Determine the [x, y] coordinate at the center of the cell enclosing the given text.  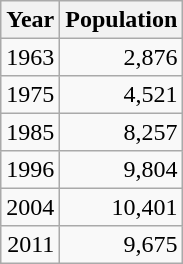
Year [30, 20]
1985 [30, 132]
2004 [30, 206]
Population [122, 20]
1975 [30, 94]
9,804 [122, 170]
4,521 [122, 94]
8,257 [122, 132]
10,401 [122, 206]
2,876 [122, 56]
9,675 [122, 244]
1996 [30, 170]
1963 [30, 56]
2011 [30, 244]
